For the text-containing cell, return its midpoint in [x, y] coordinate format. 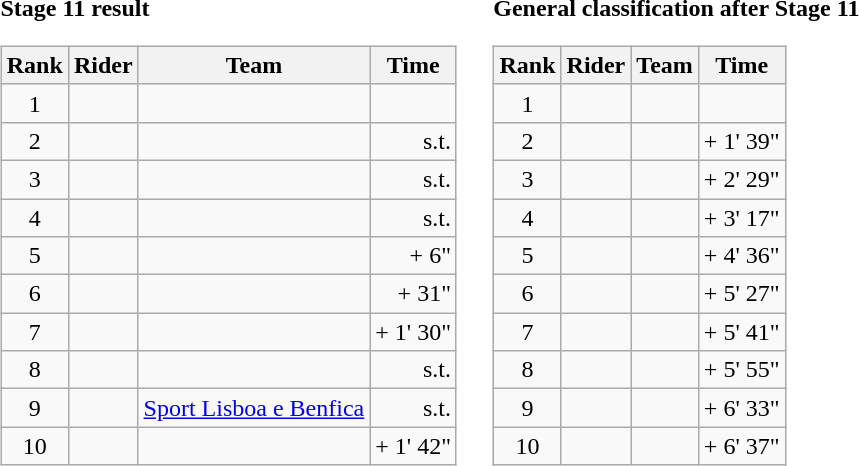
+ 6" [414, 256]
+ 4' 36" [742, 256]
+ 6' 37" [742, 446]
+ 1' 39" [742, 141]
+ 1' 42" [414, 446]
+ 1' 30" [414, 332]
+ 31" [414, 294]
+ 5' 27" [742, 294]
+ 3' 17" [742, 217]
+ 5' 55" [742, 370]
+ 2' 29" [742, 179]
+ 6' 33" [742, 408]
Sport Lisboa e Benfica [254, 408]
+ 5' 41" [742, 332]
